From the cell containing the given text, extract its center point as [X, Y] coordinate. 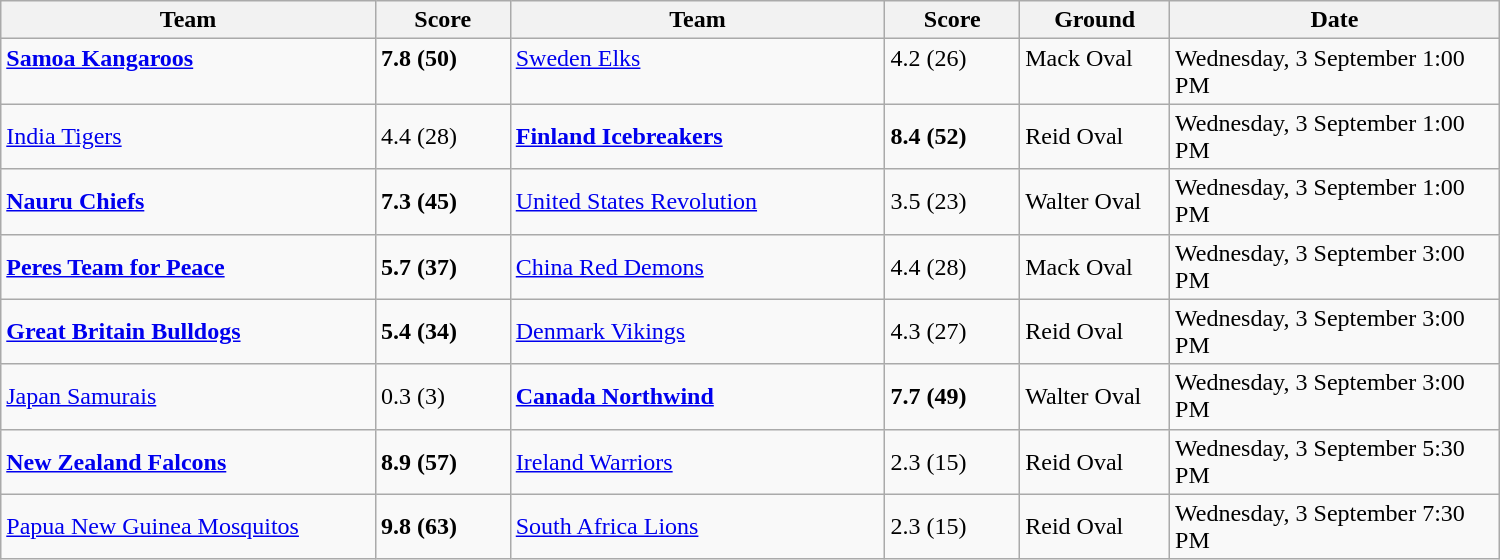
Peres Team for Peace [188, 266]
Canada Northwind [698, 396]
Papua New Guinea Mosquitos [188, 526]
India Tigers [188, 136]
Finland Icebreakers [698, 136]
7.8 (50) [442, 72]
Ireland Warriors [698, 462]
Date [1335, 20]
United States Revolution [698, 202]
Wednesday, 3 September 5:30 PM [1335, 462]
Ground [1095, 20]
Great Britain Bulldogs [188, 332]
5.7 (37) [442, 266]
Wednesday, 3 September 7:30 PM [1335, 526]
China Red Demons [698, 266]
4.3 (27) [952, 332]
0.3 (3) [442, 396]
South Africa Lions [698, 526]
3.5 (23) [952, 202]
Japan Samurais [188, 396]
5.4 (34) [442, 332]
Samoa Kangaroos [188, 72]
Nauru Chiefs [188, 202]
7.7 (49) [952, 396]
8.4 (52) [952, 136]
Sweden Elks [698, 72]
8.9 (57) [442, 462]
Denmark Vikings [698, 332]
4.2 (26) [952, 72]
7.3 (45) [442, 202]
New Zealand Falcons [188, 462]
9.8 (63) [442, 526]
